Pinpoint the cell where the given text exists, returning its [X, Y] midpoint coordinate. 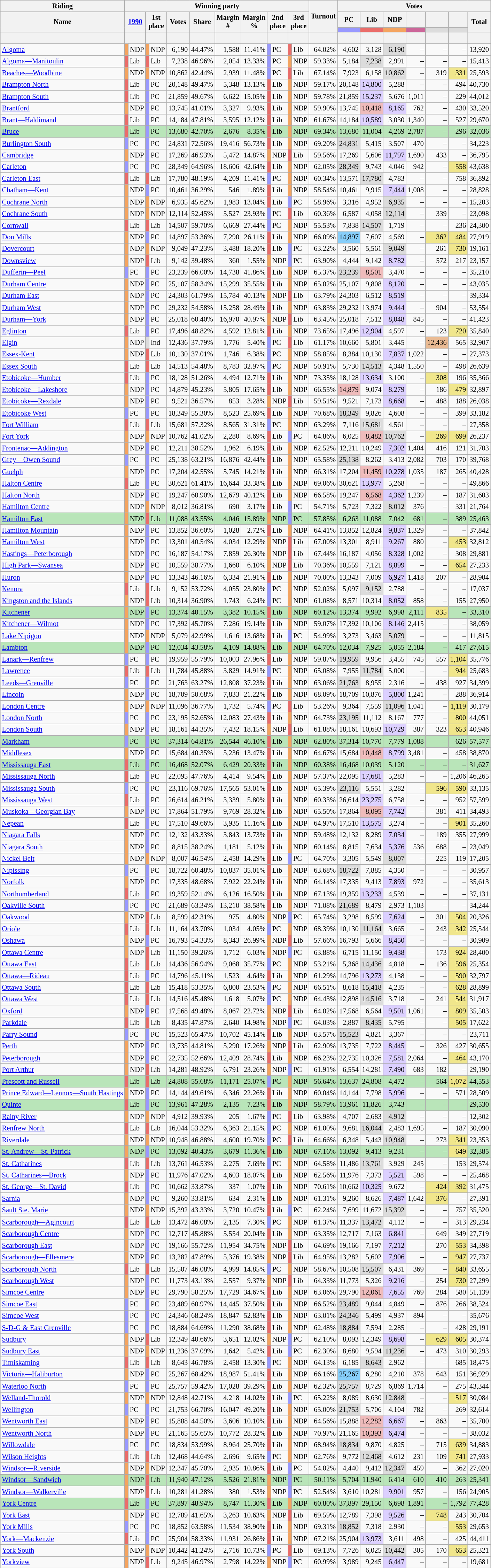
46.78% [202, 1363]
5,236 [228, 753]
32,614 [479, 1409]
Ottawa East [63, 964]
7,512 [372, 319]
Carleton East [63, 179]
St. George—St. David [63, 1187]
8,565 [228, 425]
13,977 [372, 484]
Brampton South [63, 96]
9,769 [228, 812]
13.47% [254, 753]
39.48% [202, 261]
3,611 [395, 1539]
3,989 [349, 1562]
58.79% [323, 1105]
57.66% [323, 941]
2,415 [416, 624]
12,409 [228, 1058]
63.68% [323, 870]
34,398 [479, 1245]
44,553 [479, 1081]
4,952 [372, 202]
4,112 [395, 1222]
61.37% [323, 1222]
8,289 [372, 835]
23.93% [254, 214]
6.24% [254, 601]
26,639 [479, 366]
5,554 [228, 1234]
957 [416, 1492]
43,638 [479, 167]
35.01% [254, 870]
37,842 [479, 530]
54.02% [323, 1468]
36.77% [202, 706]
3,743 [395, 1105]
63.21% [202, 460]
23,353 [479, 1140]
Hamilton Mountain [63, 530]
1990 [135, 22]
46.16% [202, 577]
11,004 [372, 132]
40,946 [479, 729]
13,637 [349, 1081]
10.47% [254, 1210]
4,707 [349, 1117]
6,346 [228, 1093]
46,265 [479, 777]
72.56% [202, 144]
51,139 [479, 1292]
67.44% [323, 554]
9,044 [372, 1304]
53.01% [254, 788]
48.94% [202, 1504]
64.97% [323, 824]
27,615 [479, 648]
27,299 [479, 1281]
1,983 [228, 202]
4.80% [254, 917]
8,955 [372, 683]
7.69% [254, 1164]
1,719 [395, 225]
32,812 [479, 542]
5,097 [349, 589]
3,382 [228, 612]
Halton North [63, 495]
7,581 [395, 1058]
69.06% [323, 484]
261 [437, 249]
3,367 [395, 1034]
6,564 [372, 1011]
205 [228, 1117]
46.10% [254, 741]
8,747 [228, 1504]
6,126 [228, 894]
10,693 [372, 729]
Cambridge [63, 155]
Scarborough—Agincourt [63, 1222]
59.07% [323, 624]
63.88% [323, 952]
30,090 [479, 1128]
9,915 [372, 190]
25,354 [479, 964]
14.22% [254, 1562]
Brant—Haldimand [63, 120]
5.74% [254, 706]
47.87% [202, 1023]
288 [458, 694]
Scarborough North [63, 1269]
28,828 [479, 190]
Riverdale [63, 1140]
61.08% [323, 601]
Nepean [63, 824]
6,622 [228, 96]
1,239 [416, 495]
Simcoe West [63, 1316]
8,571 [349, 601]
1,011 [416, 96]
22.26% [254, 1093]
901 [458, 824]
681 [416, 519]
7,173 [372, 401]
53.32% [202, 1128]
5.07% [254, 999]
7,290 [228, 237]
11,290 [228, 1328]
8,093 [349, 1339]
430 [458, 108]
34.67% [254, 1292]
1stplace [156, 22]
30,293 [479, 1351]
4.05% [254, 929]
894 [416, 1316]
10.73% [254, 1550]
1,340 [416, 120]
3,128 [372, 49]
853 [228, 401]
11,797 [395, 155]
36.60% [202, 530]
3,305 [349, 859]
26.86% [254, 1539]
310 [458, 1351]
6,414 [395, 1480]
629 [437, 1339]
11.30% [254, 1504]
473 [437, 1351]
8,911 [372, 542]
53.36% [202, 237]
8,120 [395, 284]
7,624 [395, 917]
Algoma [63, 49]
7,923 [349, 73]
13,233 [372, 894]
2,064 [416, 1058]
60.99% [323, 1562]
43,170 [479, 1058]
3,481 [416, 753]
39,768 [479, 460]
18,847 [228, 1316]
48.82% [202, 331]
1,034 [228, 929]
38.77% [202, 565]
7.23% [254, 1105]
60.12% [323, 612]
33,520 [479, 108]
11,954 [228, 1245]
42.70% [202, 132]
25.70% [254, 1445]
60.36% [323, 214]
6,791 [228, 1069]
9,837 [395, 530]
Nickel Belt [63, 859]
32,907 [479, 343]
3,274 [395, 824]
7,699 [349, 1210]
Riding [63, 6]
1,088 [416, 741]
54.33% [202, 941]
12,898 [349, 999]
38.58% [254, 905]
40.97% [254, 319]
544 [458, 999]
7,034 [395, 835]
Brantford [63, 108]
2.31% [254, 1199]
6,698 [395, 1504]
36,795 [479, 155]
13,973 [372, 1539]
39.93% [202, 1117]
7,634 [372, 847]
123 [437, 331]
43,035 [479, 284]
4,269 [395, 132]
64.56% [323, 1421]
Kitchener [63, 612]
488 [437, 401]
225 [437, 859]
41.02% [202, 437]
45.62% [202, 202]
Simcoe East [63, 1304]
3,273 [349, 636]
Lanark—Renfrew [63, 659]
47.28% [202, 1105]
5,443 [372, 1140]
59.87% [323, 659]
61.67% [323, 120]
153 [458, 1164]
Durham—York [63, 319]
13.68% [254, 636]
5,055 [395, 648]
3,316 [349, 202]
Hamilton West [63, 542]
53.72% [202, 589]
30,084 [479, 1398]
699 [458, 437]
68.42% [202, 1374]
Essex South [63, 366]
876 [437, 1304]
52.54% [323, 1492]
Yorkview [63, 1562]
25,341 [479, 1480]
68.94% [323, 1445]
15,784 [228, 296]
4,440 [349, 1468]
60.48% [202, 870]
5,602 [372, 1257]
1,008 [416, 190]
25,321 [479, 1550]
65.02% [323, 284]
54.99% [323, 636]
Norfolk [63, 882]
24,300 [479, 225]
30,704 [479, 1515]
6.38% [254, 354]
Eglinton [63, 331]
Mississauga West [63, 800]
67.00% [323, 542]
28,400 [479, 952]
27,719 [479, 1234]
5,805 [228, 389]
32,897 [479, 389]
58.54% [323, 190]
45.14% [254, 1034]
Niagara Falls [63, 835]
17,729 [228, 1292]
42.64% [254, 167]
S-D-G & East Grenville [63, 1328]
29,574 [479, 1164]
Durham East [63, 296]
1,329 [416, 530]
21.81% [254, 1480]
52.02% [323, 589]
8,279 [395, 389]
5,521 [395, 1175]
60.40% [202, 319]
5,348 [228, 85]
37.50% [254, 1304]
64.43% [323, 999]
3,720 [228, 1210]
70.36% [323, 565]
5,499 [372, 1316]
5,745 [228, 472]
19.14% [254, 624]
Hastings—Peterborough [63, 554]
London Centre [63, 706]
2,962 [395, 1363]
26,038 [479, 401]
189 [437, 835]
67.14% [323, 73]
273 [437, 1140]
4,362 [395, 495]
63.58% [202, 1527]
6,927 [395, 577]
5,288 [395, 85]
769 [416, 1292]
3,606 [228, 1421]
58.34% [202, 284]
470 [416, 144]
49.48% [202, 1011]
Huron [63, 577]
9,444 [395, 308]
40.54% [202, 542]
3,339 [228, 800]
64.95% [323, 1257]
69.20% [323, 144]
16,047 [228, 1409]
29,653 [479, 1527]
Prescott and Russell [63, 1081]
1,206 [458, 777]
29,234 [479, 1222]
9,870 [372, 1445]
7,922 [228, 882]
31,603 [479, 495]
52.45% [202, 214]
5,551 [372, 788]
5,666 [372, 941]
9,594 [372, 1351]
Halton Centre [63, 484]
341 [458, 1140]
48.19% [202, 179]
5,526 [228, 1480]
10,729 [395, 729]
1,103 [416, 905]
23,098 [479, 214]
7,955 [349, 671]
High Park—Swansea [63, 565]
6,447 [395, 1562]
1,891 [416, 1504]
41.86% [254, 272]
64.58% [323, 1164]
53.21% [323, 964]
27,020 [479, 1468]
46.54% [202, 859]
2,787 [416, 132]
64.81% [202, 741]
37.23% [254, 683]
4.64% [254, 976]
5,801 [372, 343]
36,892 [479, 179]
23.26% [254, 1069]
69.76% [202, 788]
Ottawa West [63, 999]
40.12% [254, 495]
4,209 [228, 179]
392 [458, 1187]
7,859 [228, 554]
27,933 [479, 1457]
43.13% [202, 1281]
69.31% [323, 1527]
14.87% [254, 155]
Ottawa—Rideau [63, 976]
35,613 [479, 882]
8,799 [395, 753]
5,527 [228, 214]
10,837 [228, 870]
27.96% [254, 659]
36,929 [479, 1374]
15,258 [228, 308]
Ottawa South [63, 988]
12.81% [254, 331]
1,776 [228, 343]
10,660 [349, 343]
4,034 [228, 542]
11,826 [372, 1105]
Hamilton East [63, 519]
8,698 [395, 1339]
7,444 [395, 190]
49.47% [202, 85]
6.03% [254, 952]
34,244 [479, 905]
546 [228, 190]
Turnout [323, 16]
44.50% [202, 1421]
4,569 [395, 237]
2,275 [228, 1164]
55.65% [202, 1433]
31,703 [479, 448]
5,368 [349, 964]
3,455 [395, 659]
Don Mills [63, 237]
42.99% [202, 636]
2,935 [228, 1468]
1,119 [458, 706]
17,205 [479, 859]
60.04% [323, 1093]
6,512 [372, 296]
7,594 [372, 1328]
8,501 [372, 272]
Etobicoke West [63, 413]
10,508 [349, 1269]
35,840 [479, 331]
13,575 [372, 824]
18,606 [228, 167]
119 [458, 859]
59.17% [323, 85]
44,411 [479, 1539]
Windsor—Riverside [63, 1468]
55.79% [202, 659]
47.23% [202, 249]
58.25% [202, 1292]
62.48% [323, 1328]
14,738 [228, 272]
61.00% [323, 1128]
69.13% [323, 1550]
11.16% [254, 824]
433 [437, 155]
8,146 [395, 624]
924 [458, 952]
8,626 [372, 1199]
36,914 [479, 694]
7,906 [395, 1257]
16,876 [228, 460]
25.07% [254, 1081]
Mississauga East [63, 765]
9,231 [395, 1152]
44,051 [479, 718]
65.22% [323, 1398]
Etobicoke—Lakeshore [63, 389]
427 [458, 1046]
13.33% [254, 61]
Lambton [63, 648]
York South [63, 1550]
13.30% [254, 1363]
38.52% [202, 448]
39.29% [254, 1386]
6.19% [254, 448]
1,618 [228, 999]
3,445 [395, 343]
58.85% [323, 354]
3,413 [395, 460]
927 [458, 683]
4,999 [228, 1269]
43.55% [202, 519]
32,036 [479, 132]
9,216 [395, 1281]
17,622 [479, 1023]
254 [437, 1281]
12.12% [254, 120]
41.28% [202, 1492]
10,003 [228, 659]
2,285 [395, 1328]
7,373 [372, 1175]
37,131 [479, 894]
65.00% [323, 1409]
10,770 [372, 741]
6.10% [254, 565]
16.50% [254, 894]
46.93% [202, 155]
67.13% [323, 894]
25,593 [479, 73]
10,106 [372, 624]
156 [458, 1492]
28,899 [479, 988]
45.11% [202, 976]
236 [458, 225]
7,798 [372, 1093]
8,782 [395, 261]
12.29% [254, 542]
5,290 [228, 1046]
42.31% [202, 917]
26,237 [479, 437]
417 [458, 648]
6,869 [395, 1386]
St. Andrew—St. Patrick [63, 1152]
26.11% [254, 237]
9,956 [372, 659]
Windsor—Sandwich [63, 1480]
349 [458, 1234]
19.70% [254, 1140]
33.87% [202, 1187]
1,746 [228, 354]
3,843 [228, 835]
2,184 [416, 648]
Bruce [63, 132]
2,640 [228, 1023]
63.79% [323, 296]
Willowdale [63, 1445]
1,712 [228, 952]
61.17% [323, 343]
60.90% [202, 495]
Winning party [217, 6]
6,715 [349, 952]
Lawrence [63, 671]
40.35% [202, 753]
342 [458, 929]
71.08% [323, 905]
580 [458, 1292]
66.16% [323, 1374]
17.26% [254, 1046]
41,423 [479, 319]
46.21% [202, 800]
2ndplace [278, 22]
64.14% [323, 882]
339 [437, 214]
5,800 [395, 694]
4,602 [349, 49]
27,358 [479, 425]
63.34% [202, 905]
8,519 [395, 296]
109 [437, 1457]
313 [458, 1222]
494 [458, 85]
41.24% [202, 1550]
9.93% [254, 108]
7,432 [228, 729]
40.66% [202, 1339]
13,634 [372, 378]
720 [458, 331]
44.35% [202, 729]
19,681 [479, 1562]
66.00% [202, 272]
60.38% [323, 765]
66.31% [323, 472]
4,444 [349, 261]
10,448 [372, 753]
186 [437, 389]
70.68% [323, 413]
4,603 [228, 1175]
8,089 [349, 1398]
9,992 [372, 612]
7,837 [395, 354]
6,263 [349, 519]
4,818 [395, 964]
3,100 [395, 378]
45.48% [202, 999]
1.53% [254, 1492]
Kingston and the Islands [63, 601]
7,655 [395, 1292]
2,991 [395, 61]
London North [63, 718]
536 [416, 847]
York—Mackenzie [63, 1539]
13,920 [479, 49]
25,683 [479, 671]
17,037 [479, 589]
3rdplace [298, 22]
18.15% [254, 729]
49.61% [202, 1093]
59.56% [323, 155]
8,067 [228, 1011]
Nipissing [63, 870]
4,109 [228, 648]
4,235 [395, 988]
Fort William [63, 425]
558 [458, 167]
64.13% [323, 1363]
64.73% [323, 718]
5,283 [395, 777]
55.72% [202, 1245]
505 [458, 1023]
19.38% [254, 1257]
7,009 [372, 577]
9,501 [395, 1011]
5,606 [372, 155]
8.35% [254, 132]
Frontenac—Addington [63, 448]
11,931 [228, 1539]
5,996 [395, 1093]
4,539 [395, 894]
1,660 [228, 565]
136 [437, 964]
Sudbury East [63, 1351]
23.53% [254, 988]
12,061 [372, 1292]
34,399 [479, 683]
29,191 [479, 1328]
173 [437, 952]
9,068 [228, 964]
1,418 [416, 577]
17,028 [228, 1386]
7,779 [395, 741]
6,998 [395, 612]
61.41% [202, 484]
36.29% [202, 190]
7,893 [395, 882]
35,676 [479, 1316]
Ind [158, 343]
York Mills [63, 1527]
12,282 [372, 1421]
6,568 [372, 495]
4,414 [228, 777]
18.20% [254, 249]
12,679 [228, 495]
Middlesex [63, 753]
245 [416, 1164]
7,885 [372, 870]
151 [458, 1374]
62.05% [323, 167]
11,112 [372, 718]
49,866 [479, 484]
11.36% [254, 1152]
59.78% [323, 96]
23,157 [479, 261]
3,610 [349, 1492]
2,676 [228, 132]
23.80% [254, 589]
Dufferin—Peel [63, 272]
7,722 [372, 1046]
10,325 [372, 1187]
369 [416, 1269]
231 [416, 1457]
Brampton North [63, 85]
73.65% [323, 331]
54.58% [202, 308]
8,618 [349, 988]
Wilson Heights [63, 1457]
51.26% [202, 378]
13.13% [254, 85]
1,743 [228, 601]
63.98% [323, 1117]
57,599 [479, 800]
5.12% [254, 847]
10.10% [254, 1421]
8,479 [372, 905]
1,690 [416, 155]
3,282 [395, 788]
758 [458, 179]
5,549 [372, 859]
23,275 [372, 800]
60.14% [323, 847]
11,459 [372, 472]
428 [458, 1328]
Essex-Kent [63, 354]
65.74% [323, 917]
64.66% [323, 1140]
8,668 [395, 401]
Mississauga South [63, 788]
38.24% [202, 847]
29,881 [479, 554]
21.22% [254, 694]
15,413 [479, 61]
4,058 [372, 214]
28.49% [254, 308]
4,597 [395, 331]
66.52% [323, 1304]
639 [458, 1445]
62.52% [323, 448]
845 [416, 319]
Downsview [63, 261]
654 [458, 565]
4,138 [395, 976]
Victoria—Haliburton [63, 1374]
10,326 [372, 1058]
7,607 [372, 237]
24,905 [479, 1492]
Hamilton Centre [63, 507]
1,002 [416, 554]
2,973 [395, 905]
64.41% [323, 530]
29,670 [479, 120]
3.17% [254, 507]
4,494 [228, 378]
3,665 [395, 929]
32,797 [479, 976]
60.97% [202, 1304]
41.65% [202, 1515]
5,676 [395, 96]
Lake Nipigon [63, 636]
6,841 [395, 1234]
Muskoka—Georgian Bay [63, 812]
904 [437, 308]
7,742 [395, 812]
St. Catharines [63, 1164]
1,241 [416, 694]
11,337 [349, 1222]
8,482 [372, 437]
5,415 [372, 144]
65.50% [323, 812]
504 [458, 917]
13,974 [372, 308]
59.33% [323, 61]
14.29% [254, 859]
1.67% [254, 1117]
1.89% [254, 190]
57.37% [323, 777]
6,474 [395, 1433]
14.88% [254, 648]
36.90% [202, 601]
30,909 [479, 941]
61.79% [202, 296]
30,374 [479, 1339]
1,104 [458, 659]
7,042 [395, 519]
57,577 [479, 741]
Sudbury [63, 1339]
Share [202, 22]
49.66% [202, 824]
66.70% [202, 1409]
53.26% [323, 706]
21.91% [254, 577]
70.61% [323, 1187]
66.09% [323, 237]
8,052 [395, 601]
557 [437, 659]
4,592 [228, 331]
4,056 [372, 554]
Welland-Thorold [63, 1398]
6,185 [349, 1363]
7,398 [372, 1515]
11,171 [228, 1081]
53.99% [202, 1445]
378 [416, 1374]
33,135 [479, 788]
59.90% [323, 108]
1,061 [416, 1011]
50.11% [323, 1480]
6,429 [228, 765]
748 [437, 1515]
35,366 [479, 378]
7,322 [372, 507]
9,743 [372, 167]
64.96% [202, 167]
4,821 [372, 1034]
5,000 [395, 671]
46.88% [202, 1140]
416 [437, 448]
56.64% [323, 1081]
5,723 [349, 507]
2,683 [372, 1117]
8,328 [395, 554]
6,800 [228, 988]
Niagara South [63, 847]
4,218 [228, 1398]
59.42% [202, 1386]
66.58% [323, 495]
33,655 [479, 1269]
Parry Sound [63, 1034]
62.90% [323, 1046]
33,182 [479, 413]
65.37% [323, 272]
188 [458, 401]
Kenora [63, 589]
296 [458, 132]
London South [63, 729]
10,393 [372, 1433]
319 [437, 73]
42.55% [202, 472]
275 [458, 1386]
Waterloo North [63, 1386]
39,334 [479, 296]
411 [458, 812]
858 [416, 601]
13,571 [349, 179]
13,273 [372, 976]
Margin# [228, 22]
9,681 [349, 1128]
38,032 [479, 1433]
Sault Ste. Marie [63, 1210]
3,030 [395, 120]
12,083 [228, 718]
453 [458, 542]
64.03% [323, 1023]
55.53% [323, 225]
6,431 [395, 1269]
7,116 [349, 425]
61.88% [323, 729]
15.89% [254, 519]
30,655 [479, 1046]
50.91% [323, 366]
56.94% [202, 964]
Etobicoke—Humber [63, 378]
44.47% [202, 49]
43.58% [202, 648]
Elgin [63, 343]
10,418 [372, 108]
5,706 [372, 1409]
42.71% [202, 1398]
51.79% [202, 812]
7,197 [372, 1245]
Scarborough West [63, 1281]
265 [458, 472]
Quinte [63, 1105]
284 [437, 1292]
11,672 [372, 1210]
63.01% [323, 1316]
54.48% [202, 366]
5,184 [349, 61]
5,120 [395, 765]
62.32% [323, 1386]
1,041 [416, 706]
15.05% [254, 96]
9,808 [372, 284]
28.74% [254, 1058]
66.51% [323, 988]
Dovercourt [63, 249]
4,600 [228, 1140]
565 [458, 343]
Guelph [63, 472]
835 [437, 612]
18,987 [228, 1374]
25,544 [479, 929]
Lincoln [63, 694]
12,302 [479, 1117]
35,776 [479, 659]
66.55% [323, 389]
59.51% [323, 401]
63.57% [323, 1034]
863 [437, 1421]
572 [437, 261]
55.68% [202, 1081]
44,012 [479, 96]
46.96% [202, 61]
28,509 [479, 1093]
2,696 [228, 1457]
3,263 [228, 1515]
7,286 [228, 624]
458 [458, 753]
8,630 [372, 1398]
21,764 [479, 507]
4,825 [395, 1445]
Oakville South [63, 905]
5,730 [349, 366]
2,111 [416, 612]
48.68% [202, 882]
3,929 [395, 1164]
7,490 [395, 1069]
Oshawa [63, 941]
7,487 [395, 1199]
64.86% [323, 437]
15,299 [228, 284]
3,327 [228, 108]
2,939 [228, 73]
952 [458, 800]
47.02% [202, 1175]
8,165 [395, 108]
3,470 [395, 272]
59.70% [202, 225]
Beaches—Woodbine [63, 73]
305 [416, 1550]
27,737 [479, 1257]
6,758 [395, 800]
715 [437, 1445]
40,428 [479, 472]
25,468 [479, 1175]
7,925 [372, 648]
10,278 [395, 472]
4,210 [395, 1374]
31,627 [479, 765]
626 [458, 741]
Parkdale [63, 1023]
20.04% [254, 1234]
571 [458, 1093]
5,795 [395, 1023]
Oakwood [63, 917]
10,702 [228, 1034]
14.91% [254, 671]
48.92% [202, 1069]
Renfrew North [63, 1128]
35,260 [479, 824]
Carleton [63, 167]
4,561 [395, 425]
2,887 [349, 1023]
63.83% [323, 308]
69.34% [323, 132]
38,059 [479, 624]
63.35% [323, 1234]
10,876 [372, 694]
360 [228, 261]
Cornwall [63, 225]
266 [458, 1304]
1,028 [228, 530]
27,950 [479, 601]
52.83% [254, 1316]
Wentworth North [63, 1433]
Oriole [63, 929]
7,318 [372, 1527]
4,348 [395, 366]
975 [228, 917]
13,210 [228, 905]
6,280 [372, 1374]
32,385 [479, 1152]
1,072 [458, 1081]
27,373 [479, 354]
7,302 [395, 448]
12,808 [228, 683]
517 [458, 1398]
62.80% [323, 741]
60.80% [323, 1504]
2,483 [395, 1128]
Cochrane North [63, 202]
196 [458, 378]
67.16% [323, 1152]
33.38% [254, 484]
3,463 [372, 636]
9,267 [395, 542]
38,524 [479, 1304]
23,049 [479, 847]
Oxford [63, 1011]
52.65% [202, 718]
27,233 [479, 565]
26.30% [254, 554]
Scarborough East [63, 1245]
69.59% [323, 1515]
2.72% [254, 530]
65.08% [323, 671]
757 [458, 1210]
9,826 [372, 413]
610 [416, 1480]
3.28% [254, 401]
65.39% [323, 788]
605 [458, 1339]
9.65% [254, 1457]
31,917 [479, 999]
40,730 [479, 85]
217 [458, 261]
40.43% [202, 1152]
14.21% [254, 472]
31,475 [479, 1187]
Prince Edward—Lennox—South Hastings [63, 1093]
809 [458, 1011]
43.70% [202, 929]
387 [416, 729]
34.75% [254, 1245]
64.67% [323, 753]
6,348 [349, 1140]
59.48% [323, 835]
8,899 [395, 565]
745 [416, 659]
8,964 [228, 1445]
683 [416, 1069]
34,883 [479, 1445]
York Centre [63, 1504]
121 [458, 448]
389 [458, 519]
5.40% [254, 343]
944 [458, 671]
61.91% [323, 1069]
12.71% [254, 378]
67.21% [323, 1539]
301 [437, 917]
Scarborough Centre [63, 1234]
20.33% [254, 765]
35,520 [479, 1210]
459 [416, 1468]
2,930 [395, 1527]
9.54% [254, 777]
8,167 [395, 718]
58.67% [323, 1269]
527 [458, 120]
972 [416, 882]
53,554 [479, 308]
57.85% [323, 519]
4,472 [395, 1081]
8,384 [349, 354]
10,249 [372, 448]
Cochrane South [63, 214]
St. Catharines—Brock [63, 1175]
54.71% [323, 507]
9,364 [349, 706]
Fort York [63, 437]
3,560 [349, 249]
12,824 [372, 530]
46.53% [202, 1164]
17.65% [254, 389]
64.33% [323, 1281]
1,404 [416, 448]
14.98% [254, 1023]
8,343 [228, 941]
70.00% [323, 577]
34,493 [479, 812]
Durham West [63, 308]
49.20% [254, 1409]
6,667 [395, 1421]
182 [437, 1069]
56.73% [254, 144]
52.14% [202, 894]
4,783 [395, 179]
9,526 [395, 1515]
40.15% [202, 612]
10,589 [372, 120]
35,210 [479, 272]
800 [458, 718]
9,901 [395, 1492]
20,326 [479, 917]
23,711 [479, 1034]
5,704 [349, 1480]
Perth [63, 1046]
62.24% [323, 1210]
7.30% [254, 1222]
3,507 [395, 144]
1,714 [416, 1386]
33,310 [479, 612]
6,554 [349, 1069]
1,616 [228, 636]
7,121 [372, 565]
1.55% [254, 261]
13.73% [254, 835]
33.81% [202, 1199]
7,163 [372, 1234]
564 [437, 1081]
690 [228, 507]
70.97% [323, 1433]
9.37% [254, 1281]
840 [458, 1269]
Wentworth East [63, 1421]
6,587 [349, 214]
73.35% [323, 378]
2,557 [228, 1281]
57.32% [202, 425]
11,815 [479, 636]
688 [437, 847]
3,829 [228, 671]
381 [437, 812]
Chatham—Kent [63, 190]
326 [437, 1046]
155 [458, 601]
25,463 [479, 519]
47.89% [202, 1257]
6,334 [228, 577]
9,772 [349, 1457]
8,262 [372, 460]
8,523 [228, 413]
424 [437, 1187]
Algoma—Manitoulin [63, 61]
11.48% [254, 73]
15,203 [479, 202]
35.55% [254, 284]
4,937 [395, 1316]
61.29% [323, 976]
4,612 [395, 1457]
Timiskaming [63, 1363]
51.41% [254, 1374]
47.76% [202, 777]
19,161 [479, 249]
17,681 [372, 777]
Durham Centre [63, 284]
598 [416, 1175]
8,450 [395, 941]
22.72% [254, 1011]
65.47% [202, 1034]
52.66% [202, 1058]
438 [437, 683]
1,035 [416, 472]
12,904 [372, 331]
5,326 [372, 1281]
62.10% [323, 1339]
26.99% [254, 941]
628 [458, 988]
27,919 [479, 237]
54.17% [202, 554]
32.97% [254, 366]
38.68% [254, 1328]
44.64% [202, 1457]
55.30% [202, 413]
5.42% [254, 1351]
17,565 [228, 788]
63.22% [323, 249]
77,428 [479, 1504]
62.76% [323, 1457]
18,475 [479, 1363]
Wellington [63, 1409]
947 [458, 1257]
35,503 [479, 1011]
44.81% [202, 1046]
3,298 [349, 917]
8,095 [372, 812]
Etobicoke—Rexdale [63, 401]
323 [437, 729]
68.24% [202, 1316]
65.58% [323, 460]
37.79% [202, 343]
6,158 [372, 73]
35.77% [254, 964]
10.15% [254, 612]
27.44% [254, 225]
62.30% [323, 1351]
9,074 [372, 389]
63.29% [323, 425]
337 [228, 1187]
36.81% [202, 507]
Mississauga North [63, 777]
Windsor—Walkerville [63, 1492]
7,559 [372, 706]
4,849 [395, 1304]
479 [458, 389]
1,732 [228, 706]
741 [458, 1457]
46.97% [202, 1562]
58.96% [323, 202]
10.86% [254, 1468]
25.69% [254, 413]
62.56% [323, 1175]
68.09% [323, 694]
380 [228, 1492]
1,588 [228, 49]
Grey—Owen Sound [63, 460]
6,669 [228, 225]
Peterborough [63, 1058]
35,700 [479, 1421]
643 [437, 1374]
2,316 [395, 683]
36.57% [202, 401]
1,523 [228, 976]
Kitchener—Wilmot [63, 624]
263 [458, 1480]
21.15% [254, 1128]
27.43% [254, 718]
29,190 [479, 1069]
Rainy River [63, 1117]
1.07% [254, 1187]
685 [458, 1363]
Simcoe Centre [63, 1292]
1,962 [228, 448]
Sarnia [63, 1199]
60.34% [323, 179]
1,181 [228, 847]
7,838 [349, 225]
9,412 [372, 1468]
16,644 [228, 484]
53.35% [202, 988]
43,344 [479, 1386]
7,833 [228, 694]
10,039 [372, 765]
355 [458, 835]
31.31% [254, 425]
1,022 [416, 354]
29,150 [372, 1504]
39.26% [202, 952]
703 [437, 460]
Markham [63, 741]
762 [416, 108]
27,391 [479, 1199]
Burlington South [63, 144]
63.27% [202, 683]
Scarborough—Ellesmere [63, 1257]
1,792 [458, 1504]
2,054 [228, 61]
782 [416, 1409]
7,726 [349, 1550]
207 [437, 577]
16,970 [228, 319]
241 [437, 999]
8,729 [372, 1386]
3,595 [228, 120]
8.69% [254, 437]
410 [437, 1480]
63.90% [323, 261]
1,550 [416, 366]
2,716 [228, 1550]
2,082 [416, 460]
61.31% [323, 1199]
8,048 [395, 319]
49.67% [202, 96]
3,679 [228, 1152]
Ottawa Centre [63, 952]
38.90% [254, 1527]
8,680 [349, 1351]
4,055 [228, 589]
399 [458, 413]
38,870 [479, 753]
4,350 [395, 870]
Port Arthur [63, 1069]
3,651 [228, 1339]
880 [416, 542]
26,544 [228, 741]
9,672 [395, 1187]
40.13% [254, 296]
464 [458, 1058]
11,534 [228, 1527]
45.23% [202, 389]
3,935 [228, 824]
60.33% [323, 800]
66.23% [323, 1058]
63.45% [323, 319]
47.12% [202, 1480]
9,438 [395, 952]
37.09% [202, 1351]
3,488 [228, 249]
15,237 [372, 96]
942 [416, 167]
634 [228, 1199]
Northumberland [63, 894]
68.39% [323, 929]
11,486 [349, 1164]
8,445 [395, 1046]
484 [458, 237]
10.63% [254, 1515]
19,416 [228, 144]
29,530 [479, 1105]
2,788 [395, 589]
4,104 [395, 1409]
27,999 [479, 835]
18.07% [254, 1175]
York East [63, 1515]
8,783 [228, 366]
777 [416, 718]
4,608 [395, 413]
14.02% [254, 1398]
1,695 [416, 1128]
7,212 [395, 1245]
5,561 [372, 249]
6,363 [228, 1128]
37.01% [202, 354]
34,223 [479, 144]
270 [437, 1245]
13.04% [254, 202]
229 [458, 96]
30,179 [479, 706]
52.07% [202, 765]
58.33% [202, 1539]
30,957 [479, 870]
12.02% [254, 1339]
10,772 [228, 1433]
5,268 [395, 484]
2,798 [228, 1562]
5.80% [254, 800]
Margin% [254, 22]
Total [479, 22]
425 [458, 1539]
28,904 [479, 577]
14,800 [372, 85]
3,718 [395, 999]
22.24% [254, 882]
Leeds—Grenville [63, 683]
5,472 [228, 155]
2,280 [228, 437]
47.81% [202, 120]
14.85% [254, 1269]
14,445 [228, 1304]
41.01% [202, 108]
Name [63, 22]
50.68% [202, 694]
